Locate the cell with the specified text and output its [x, y] center coordinate. 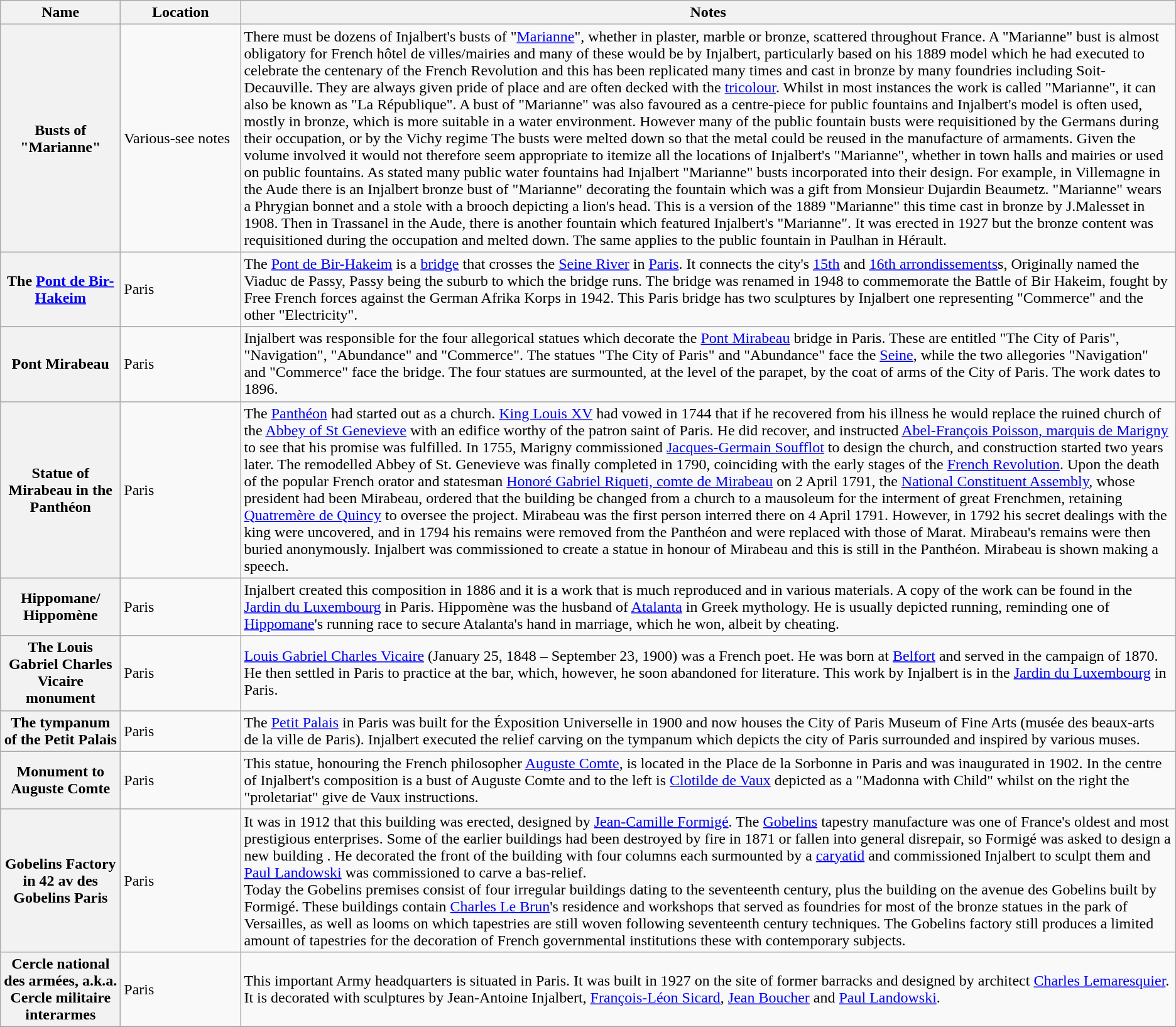
Name [60, 13]
Location [181, 13]
Pont Mirabeau [60, 364]
Busts of "Marianne" [60, 138]
The Louis Gabriel Charles Vicaire monument [60, 673]
Gobelins Factory in 42 av des Gobelins Paris [60, 881]
The Pont de Bir-Hakeim [60, 289]
Notes [708, 13]
The tympanum of the Petit Palais [60, 731]
Statue of Mirabeau in the Panthéon [60, 490]
Hippomane/ Hippomène [60, 607]
Various-see notes [181, 138]
Monument to Auguste Comte [60, 780]
Cercle national des armées, a.k.a. Cercle militaire interarmes [60, 989]
